Scan for the cell matching the given text and deliver its (x, y) coordinate at center. 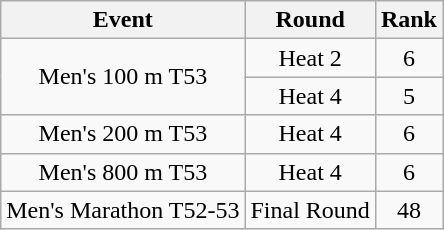
5 (408, 96)
Men's Marathon T52-53 (123, 210)
Men's 100 m T53 (123, 77)
Men's 200 m T53 (123, 134)
Heat 2 (310, 58)
Men's 800 m T53 (123, 172)
Event (123, 20)
Rank (408, 20)
Round (310, 20)
Final Round (310, 210)
48 (408, 210)
